For the text-containing cell, return its midpoint in (x, y) coordinate format. 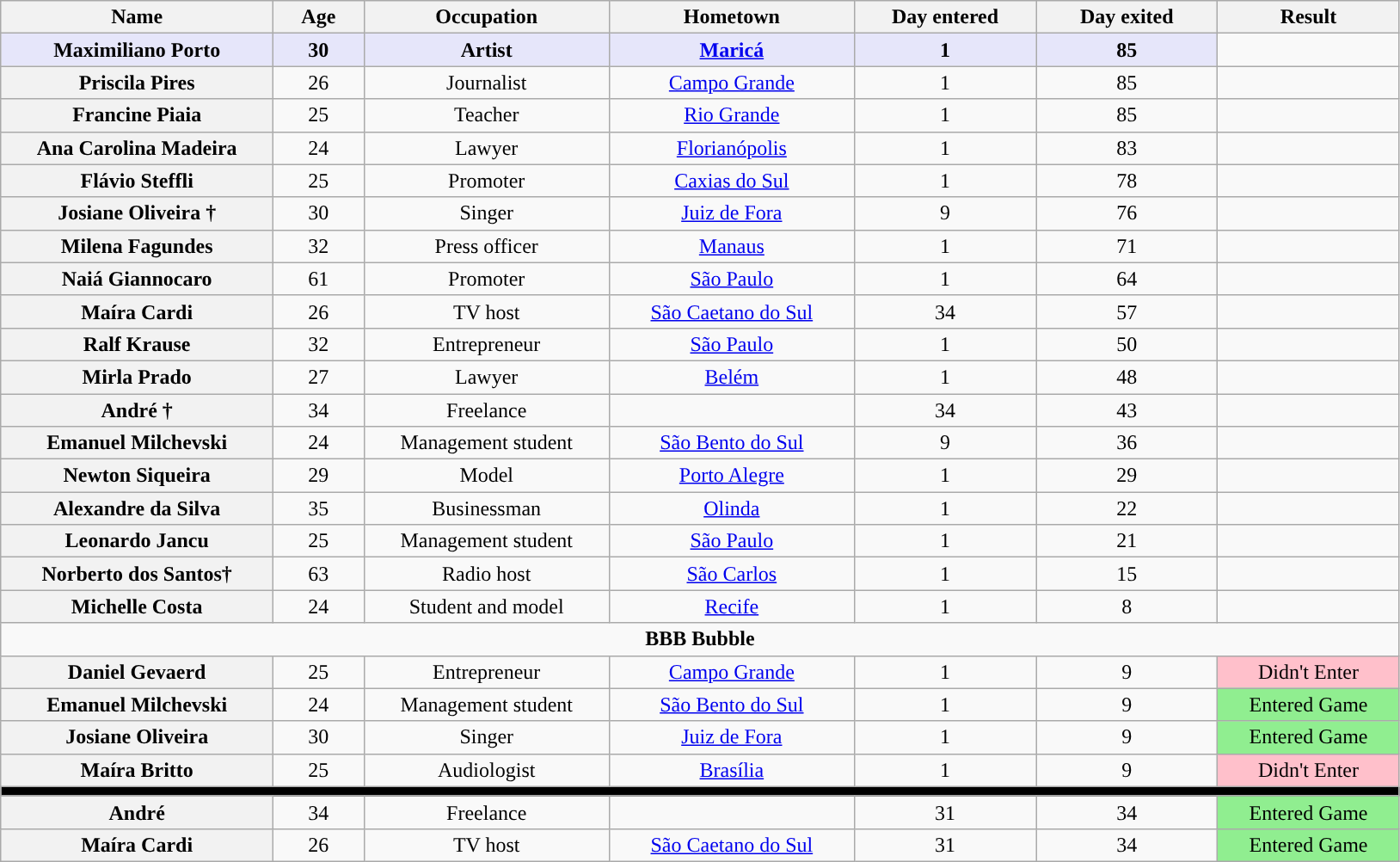
22 (1127, 508)
Milena Fagundes (138, 246)
Rio Grande (731, 115)
35 (319, 508)
Name (138, 17)
76 (1127, 213)
Francine Piaia (138, 115)
36 (1127, 443)
Norberto dos Santos† (138, 574)
Daniel Gevaerd (138, 672)
27 (319, 377)
Audiologist (487, 770)
Belém (731, 377)
Maximiliano Porto (138, 50)
Businessman (487, 508)
Ana Carolina Madeira (138, 148)
São Carlos (731, 574)
Mirla Prado (138, 377)
Maíra Britto (138, 770)
43 (1127, 410)
Day exited (1127, 17)
Leonardo Jancu (138, 541)
15 (1127, 574)
Radio host (487, 574)
78 (1127, 181)
83 (1127, 148)
Journalist (487, 83)
Occupation (487, 17)
Result (1309, 17)
Naiá Giannocaro (138, 279)
Press officer (487, 246)
BBB Bubble (700, 639)
Artist (487, 50)
21 (1127, 541)
Manaus (731, 246)
Flávio Steffli (138, 181)
Day entered (944, 17)
50 (1127, 344)
Hometown (731, 17)
Ralf Krause (138, 344)
Newton Siqueira (138, 476)
Student and model (487, 606)
57 (1127, 311)
Michelle Costa (138, 606)
Josiane Oliveira (138, 737)
Age (319, 17)
Model (487, 476)
Teacher (487, 115)
71 (1127, 246)
Alexandre da Silva (138, 508)
8 (1127, 606)
Porto Alegre (731, 476)
61 (319, 279)
André † (138, 410)
48 (1127, 377)
Josiane Oliveira † (138, 213)
Florianópolis (731, 148)
Recife (731, 606)
63 (319, 574)
Caxias do Sul (731, 181)
André (138, 812)
Priscila Pires (138, 83)
Olinda (731, 508)
Brasília (731, 770)
64 (1127, 279)
Maricá (731, 50)
